Scan for the cell matching the given text and deliver its (X, Y) coordinate at center. 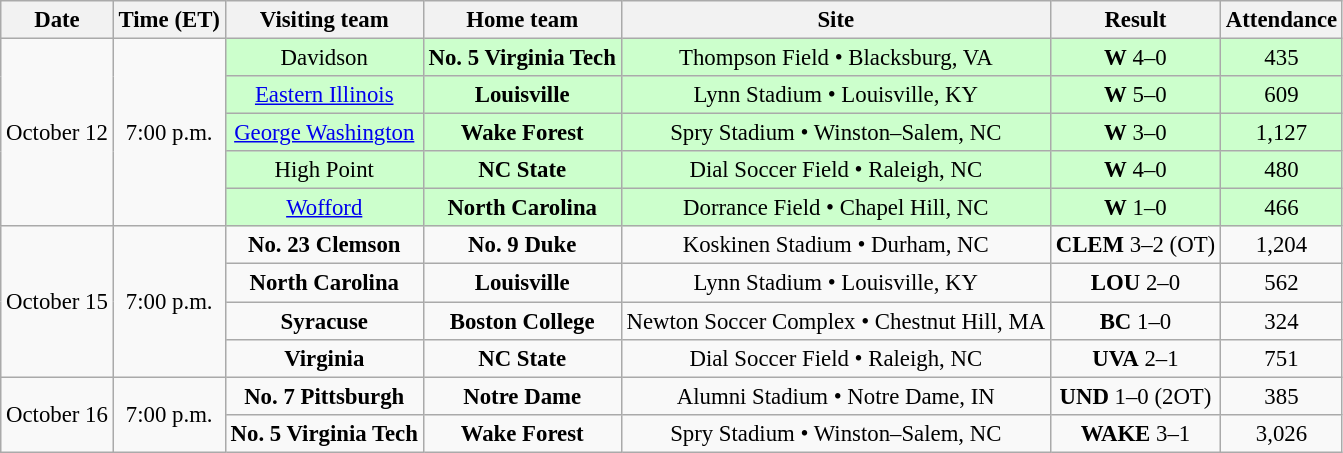
Davidson (324, 58)
Koskinen Stadium • Durham, NC (836, 245)
Notre Dame (522, 396)
751 (1281, 358)
W 1–0 (1135, 208)
Dorrance Field • Chapel Hill, NC (836, 208)
CLEM 3–2 (OT) (1135, 245)
Result (1135, 20)
October 15 (57, 301)
Newton Soccer Complex • Chestnut Hill, MA (836, 321)
Date (57, 20)
466 (1281, 208)
Site (836, 20)
High Point (324, 170)
WAKE 3–1 (1135, 433)
609 (1281, 95)
Attendance (1281, 20)
Boston College (522, 321)
UND 1–0 (2OT) (1135, 396)
W 3–0 (1135, 133)
BC 1–0 (1135, 321)
Virginia (324, 358)
No. 9 Duke (522, 245)
385 (1281, 396)
LOU 2–0 (1135, 283)
324 (1281, 321)
Alumni Stadium • Notre Dame, IN (836, 396)
W 5–0 (1135, 95)
October 16 (57, 414)
Home team (522, 20)
Visiting team (324, 20)
480 (1281, 170)
George Washington (324, 133)
UVA 2–1 (1135, 358)
Thompson Field • Blacksburg, VA (836, 58)
Eastern Illinois (324, 95)
3,026 (1281, 433)
Time (ET) (169, 20)
1,204 (1281, 245)
Wofford (324, 208)
No. 7 Pittsburgh (324, 396)
October 12 (57, 133)
562 (1281, 283)
435 (1281, 58)
Syracuse (324, 321)
1,127 (1281, 133)
No. 23 Clemson (324, 245)
